Identify which cell holds the provided text, then report its [X, Y] central coordinate. 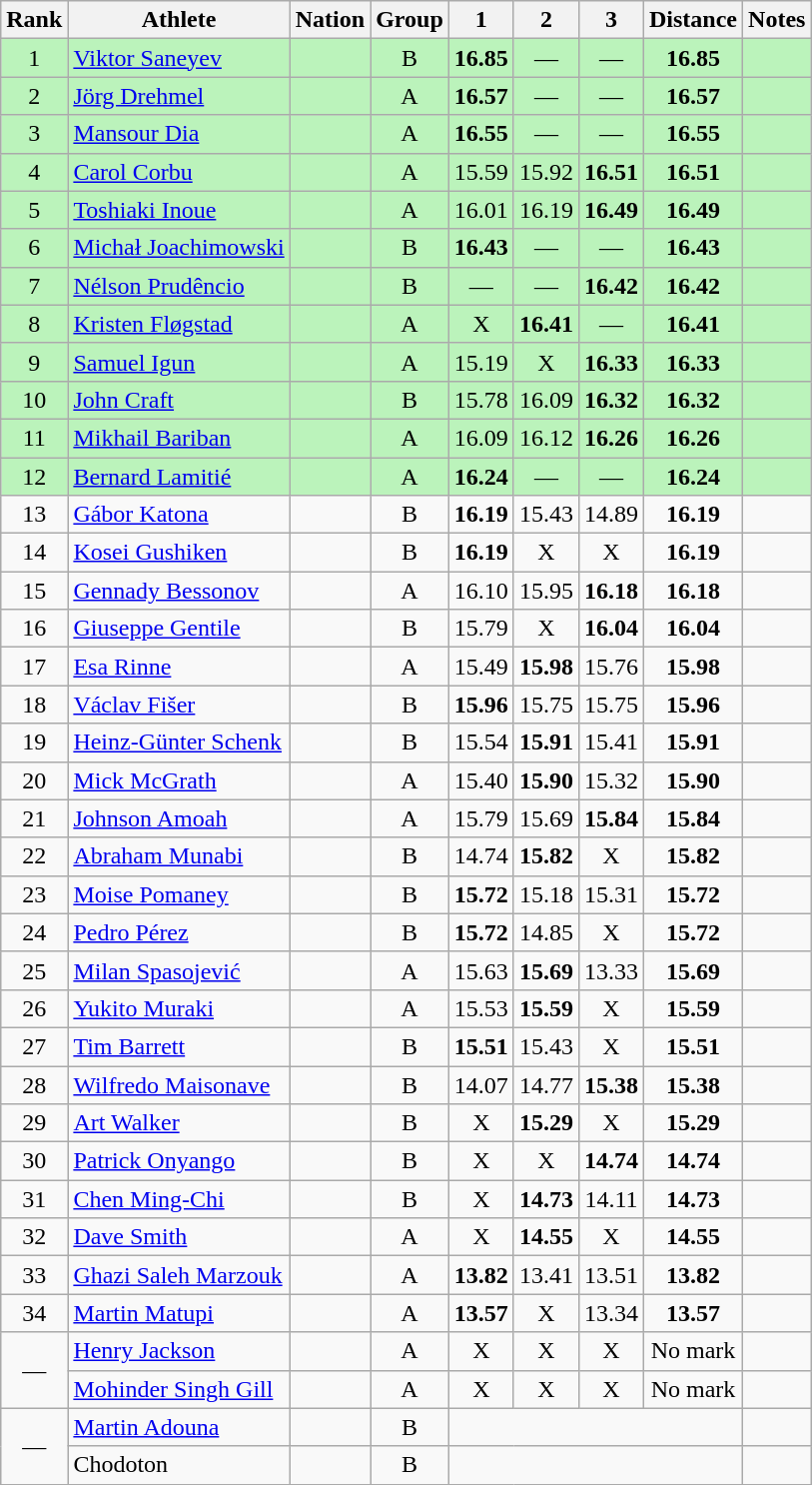
14.89 [611, 515]
Mick McGrath [179, 780]
Nélson Prudêncio [179, 286]
26 [34, 1008]
Kristen Fløgstad [179, 324]
Mikhail Bariban [179, 438]
15.41 [611, 742]
10 [34, 400]
28 [34, 1084]
Tim Barrett [179, 1046]
29 [34, 1123]
Michał Joachimowski [179, 248]
31 [34, 1199]
15.63 [481, 970]
21 [34, 818]
13.41 [545, 1275]
Kosei Gushiken [179, 553]
14.85 [545, 932]
Carol Corbu [179, 172]
Pedro Pérez [179, 932]
13.51 [611, 1275]
Milan Spasojević [179, 970]
15.76 [611, 667]
25 [34, 970]
Václav Fišer [179, 705]
15.32 [611, 780]
15.40 [481, 780]
8 [34, 324]
Ghazi Saleh Marzouk [179, 1275]
Samuel Igun [179, 362]
19 [34, 742]
Mansour Dia [179, 134]
Toshiaki Inoue [179, 210]
Mohinder Singh Gill [179, 1389]
34 [34, 1313]
27 [34, 1046]
15.19 [481, 362]
14.07 [481, 1084]
Chodoton [179, 1465]
13 [34, 515]
14 [34, 553]
Patrick Onyango [179, 1161]
Martin Adouna [179, 1427]
15.95 [545, 591]
Distance [693, 20]
15.92 [545, 172]
Martin Matupi [179, 1313]
9 [34, 362]
15.78 [481, 400]
16.01 [481, 210]
Rank [34, 20]
Moise Pomaney [179, 894]
Athlete [179, 20]
6 [34, 248]
Notes [777, 20]
15 [34, 591]
24 [34, 932]
Gennady Bessonov [179, 591]
Bernard Lamitié [179, 477]
13.33 [611, 970]
12 [34, 477]
23 [34, 894]
30 [34, 1161]
Jörg Drehmel [179, 96]
Viktor Saneyev [179, 58]
16.10 [481, 591]
Group [409, 20]
Esa Rinne [179, 667]
Giuseppe Gentile [179, 629]
15.54 [481, 742]
4 [34, 172]
17 [34, 667]
Art Walker [179, 1123]
Yukito Muraki [179, 1008]
Johnson Amoah [179, 818]
15.49 [481, 667]
Heinz-Günter Schenk [179, 742]
13.34 [611, 1313]
16.12 [545, 438]
20 [34, 780]
33 [34, 1275]
Chen Ming-Chi [179, 1199]
5 [34, 210]
18 [34, 705]
Dave Smith [179, 1237]
John Craft [179, 400]
15.18 [545, 894]
Abraham Munabi [179, 856]
32 [34, 1237]
11 [34, 438]
Henry Jackson [179, 1351]
Wilfredo Maisonave [179, 1084]
22 [34, 856]
14.11 [611, 1199]
Gábor Katona [179, 515]
15.53 [481, 1008]
16 [34, 629]
15.31 [611, 894]
Nation [330, 20]
7 [34, 286]
14.77 [545, 1084]
